From the cell containing the given text, extract its center point as (x, y) coordinate. 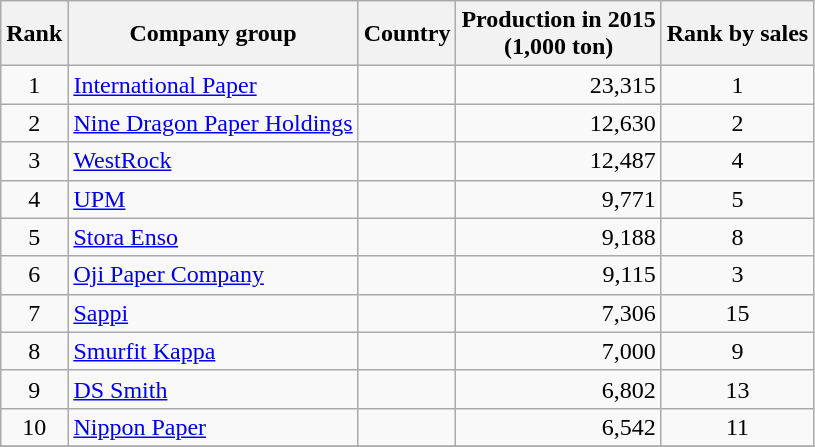
Rank by sales (737, 34)
WestRock (213, 161)
10 (34, 427)
Sappi (213, 313)
15 (737, 313)
Nine Dragon Paper Holdings (213, 123)
Nippon Paper (213, 427)
Smurfit Kappa (213, 351)
7 (34, 313)
9,771 (558, 199)
Oji Paper Company (213, 275)
12,630 (558, 123)
Rank (34, 34)
Production in 2015(1,000 ton) (558, 34)
7,306 (558, 313)
11 (737, 427)
9,188 (558, 237)
6 (34, 275)
International Paper (213, 85)
13 (737, 389)
UPM (213, 199)
9,115 (558, 275)
Stora Enso (213, 237)
23,315 (558, 85)
7,000 (558, 351)
Company group (213, 34)
DS Smith (213, 389)
Country (407, 34)
6,542 (558, 427)
12,487 (558, 161)
6,802 (558, 389)
